Pinpoint the cell where the given text exists, returning its (x, y) midpoint coordinate. 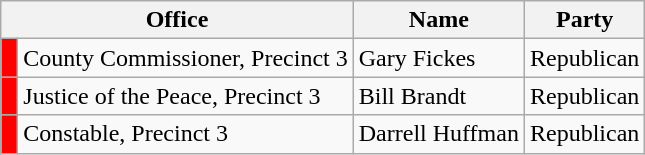
Constable, Precinct 3 (186, 134)
Darrell Huffman (438, 134)
County Commissioner, Precinct 3 (186, 58)
Gary Fickes (438, 58)
Bill Brandt (438, 96)
Name (438, 20)
Party (584, 20)
Justice of the Peace, Precinct 3 (186, 96)
Office (177, 20)
